Locate the cell with the specified text and output its (X, Y) center coordinate. 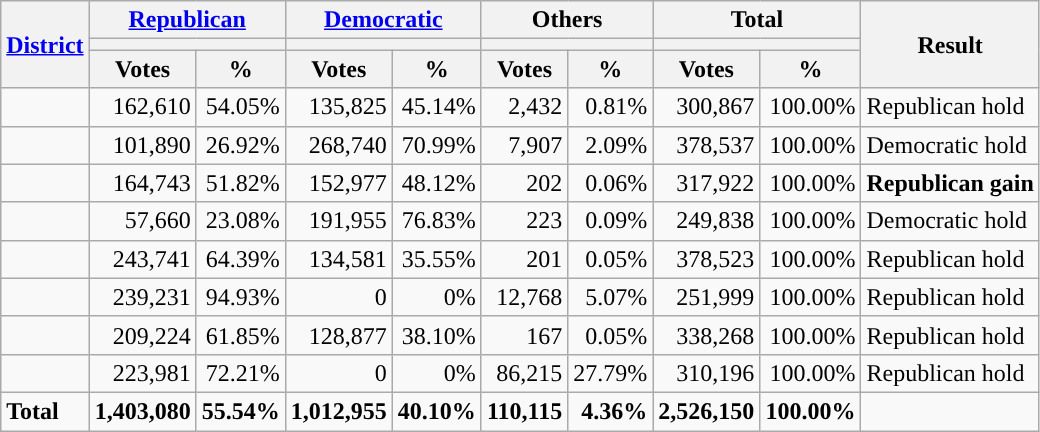
2,526,150 (706, 411)
54.05% (240, 107)
300,867 (706, 107)
2.09% (610, 145)
338,268 (706, 335)
94.93% (240, 297)
40.10% (436, 411)
209,224 (142, 335)
7,907 (524, 145)
0.09% (610, 221)
243,741 (142, 259)
2,432 (524, 107)
76.83% (436, 221)
55.54% (240, 411)
317,922 (706, 183)
45.14% (436, 107)
310,196 (706, 373)
251,999 (706, 297)
5.07% (610, 297)
378,537 (706, 145)
162,610 (142, 107)
1,403,080 (142, 411)
101,890 (142, 145)
249,838 (706, 221)
27.79% (610, 373)
134,581 (338, 259)
51.82% (240, 183)
191,955 (338, 221)
110,115 (524, 411)
57,660 (142, 221)
164,743 (142, 183)
12,768 (524, 297)
61.85% (240, 335)
Others (566, 20)
48.12% (436, 183)
23.08% (240, 221)
1,012,955 (338, 411)
35.55% (436, 259)
223,981 (142, 373)
70.99% (436, 145)
Democratic (383, 20)
38.10% (436, 335)
4.36% (610, 411)
268,740 (338, 145)
239,231 (142, 297)
Result (950, 44)
223 (524, 221)
0.06% (610, 183)
72.21% (240, 373)
378,523 (706, 259)
0.81% (610, 107)
152,977 (338, 183)
86,215 (524, 373)
District (45, 44)
Republican gain (950, 183)
201 (524, 259)
202 (524, 183)
64.39% (240, 259)
128,877 (338, 335)
167 (524, 335)
135,825 (338, 107)
Republican (187, 20)
26.92% (240, 145)
